Detect which cell encompasses the target text, then output its (x, y) center coordinate. 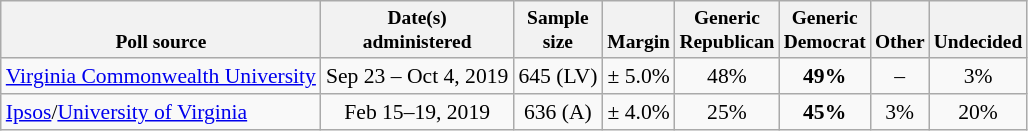
Other (900, 30)
GenericRepublican (727, 30)
636 (A) (558, 112)
Feb 15–19, 2019 (417, 112)
– (900, 76)
645 (LV) (558, 76)
± 5.0% (638, 76)
Poll source (161, 30)
GenericDemocrat (824, 30)
Undecided (978, 30)
25% (727, 112)
49% (824, 76)
Ipsos/University of Virginia (161, 112)
48% (727, 76)
45% (824, 112)
Margin (638, 30)
Date(s)administered (417, 30)
± 4.0% (638, 112)
Virginia Commonwealth University (161, 76)
Samplesize (558, 30)
Sep 23 – Oct 4, 2019 (417, 76)
20% (978, 112)
